Scan for the cell matching the given text and deliver its [x, y] coordinate at center. 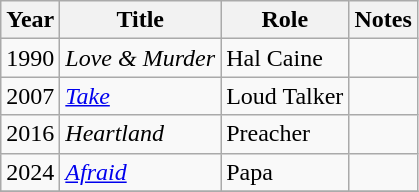
Role [285, 20]
Hal Caine [285, 58]
Afraid [140, 172]
Love & Murder [140, 58]
Papa [285, 172]
Preacher [285, 134]
2007 [30, 96]
2016 [30, 134]
Year [30, 20]
2024 [30, 172]
1990 [30, 58]
Heartland [140, 134]
Loud Talker [285, 96]
Title [140, 20]
Notes [383, 20]
Take [140, 96]
